Find where the given text appears and provide that cell's center as [x, y] coordinate. 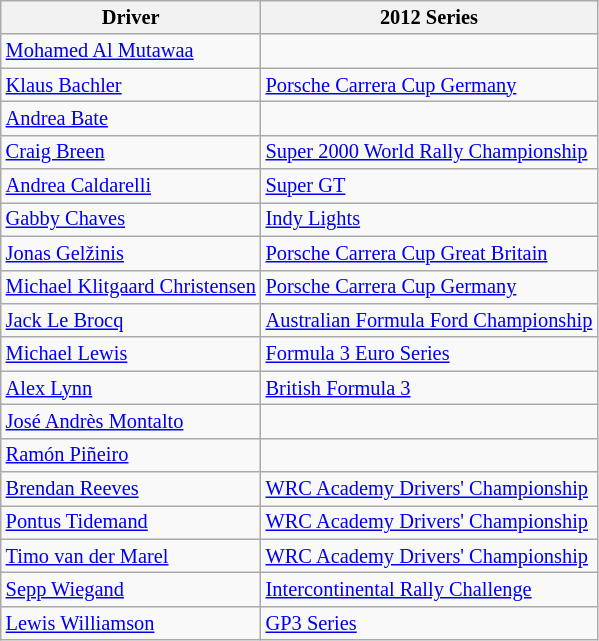
GP3 Series [429, 623]
Indy Lights [429, 219]
Mohamed Al Mutawaa [131, 51]
Craig Breen [131, 152]
Alex Lynn [131, 388]
Jonas Gelžinis [131, 253]
José Andrès Montalto [131, 421]
Jack Le Brocq [131, 320]
Michael Lewis [131, 354]
Porsche Carrera Cup Great Britain [429, 253]
Super GT [429, 186]
Driver [131, 17]
Gabby Chaves [131, 219]
Formula 3 Euro Series [429, 354]
Timo van der Marel [131, 556]
Australian Formula Ford Championship [429, 320]
Brendan Reeves [131, 489]
Lewis Williamson [131, 623]
2012 Series [429, 17]
Ramón Piñeiro [131, 455]
Super 2000 World Rally Championship [429, 152]
Sepp Wiegand [131, 589]
Andrea Bate [131, 118]
Michael Klitgaard Christensen [131, 287]
Intercontinental Rally Challenge [429, 589]
British Formula 3 [429, 388]
Pontus Tidemand [131, 522]
Andrea Caldarelli [131, 186]
Klaus Bachler [131, 85]
